Locate the cell with the specified text and output its [x, y] center coordinate. 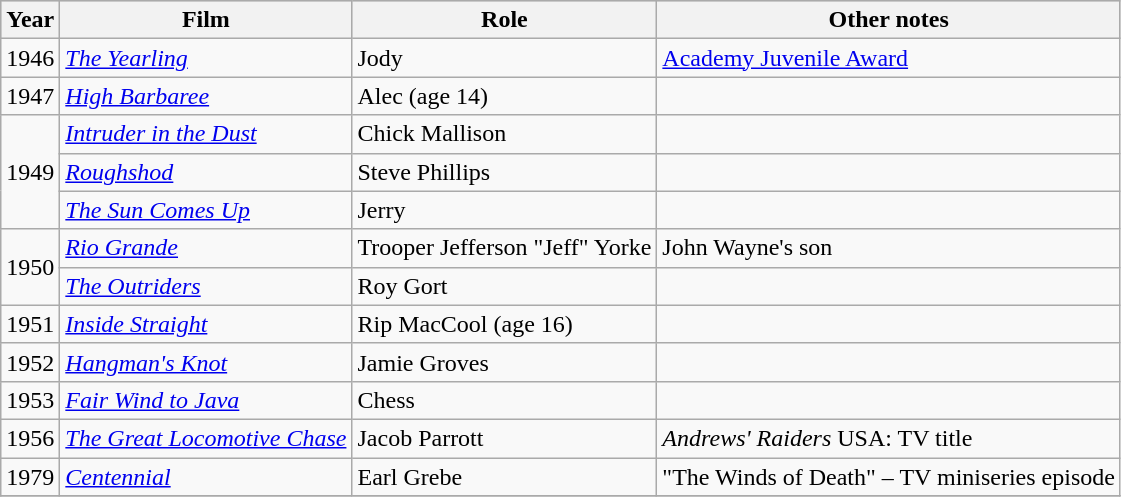
Earl Grebe [504, 477]
1950 [30, 267]
Jacob Parrott [504, 438]
Roy Gort [504, 286]
Andrews' Raiders USA: TV title [889, 438]
Rip MacCool (age 16) [504, 324]
Fair Wind to Java [206, 400]
Jerry [504, 210]
The Sun Comes Up [206, 210]
Chick Mallison [504, 134]
High Barbaree [206, 96]
1953 [30, 400]
1949 [30, 172]
Intruder in the Dust [206, 134]
1951 [30, 324]
John Wayne's son [889, 248]
Chess [504, 400]
Rio Grande [206, 248]
Other notes [889, 20]
The Yearling [206, 58]
Steve Phillips [504, 172]
Jody [504, 58]
1979 [30, 477]
Jamie Groves [504, 362]
Hangman's Knot [206, 362]
1952 [30, 362]
Trooper Jefferson "Jeff" Yorke [504, 248]
Film [206, 20]
"The Winds of Death" – TV miniseries episode [889, 477]
Centennial [206, 477]
1946 [30, 58]
Inside Straight [206, 324]
Roughshod [206, 172]
1956 [30, 438]
Year [30, 20]
The Outriders [206, 286]
1947 [30, 96]
Alec (age 14) [504, 96]
The Great Locomotive Chase [206, 438]
Academy Juvenile Award [889, 58]
Role [504, 20]
